Capture the cell that displays the provided text and extract its (x, y) central coordinate. 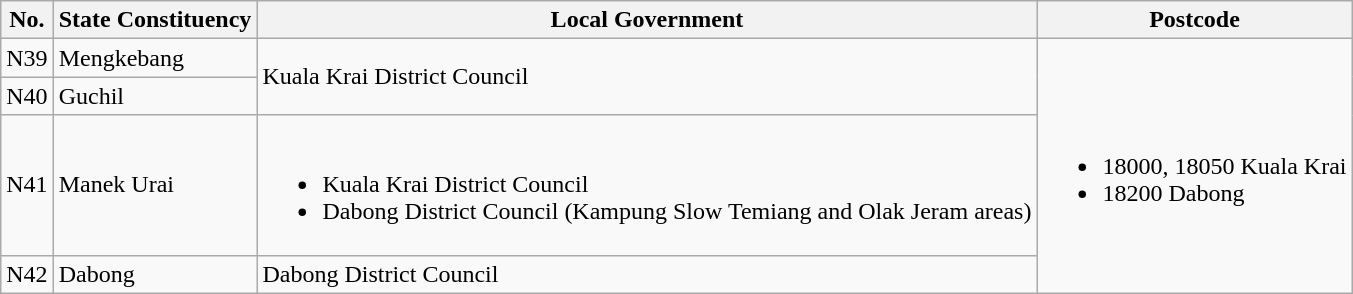
Local Government (647, 20)
Postcode (1194, 20)
18000, 18050 Kuala Krai18200 Dabong (1194, 166)
Kuala Krai District Council (647, 77)
Dabong (155, 274)
Manek Urai (155, 185)
N42 (27, 274)
Dabong District Council (647, 274)
Kuala Krai District CouncilDabong District Council (Kampung Slow Temiang and Olak Jeram areas) (647, 185)
Guchil (155, 96)
No. (27, 20)
N41 (27, 185)
N39 (27, 58)
State Constituency (155, 20)
Mengkebang (155, 58)
N40 (27, 96)
